Determine the [X, Y] coordinate at the center of the cell enclosing the given text.  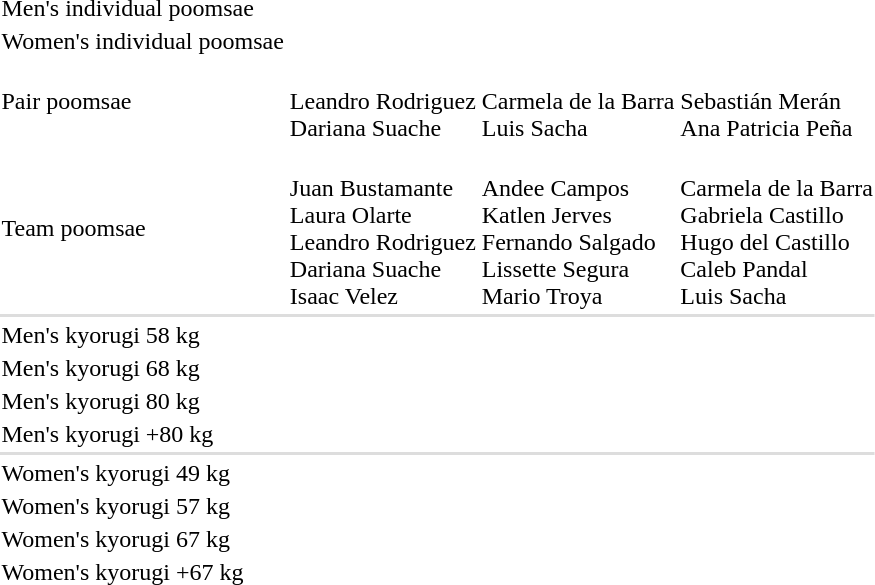
Leandro RodriguezDariana Suache [382, 101]
Sebastián MeránAna Patricia Peña [777, 101]
Women's kyorugi 49 kg [142, 473]
Women's individual poomsae [142, 41]
Men's kyorugi 58 kg [142, 335]
Juan BustamanteLaura OlarteLeandro RodriguezDariana SuacheIsaac Velez [382, 228]
Carmela de la BarraLuis Sacha [578, 101]
Women's kyorugi 57 kg [142, 506]
Women's kyorugi 67 kg [142, 539]
Team poomsae [142, 228]
Men's kyorugi 80 kg [142, 401]
Men's kyorugi +80 kg [142, 434]
Men's kyorugi 68 kg [142, 368]
Andee CamposKatlen JervesFernando SalgadoLissette SeguraMario Troya [578, 228]
Pair poomsae [142, 101]
Carmela de la BarraGabriela CastilloHugo del CastilloCaleb PandalLuis Sacha [777, 228]
